Extract the (x, y) coordinate from the center of the cell holding the provided text.  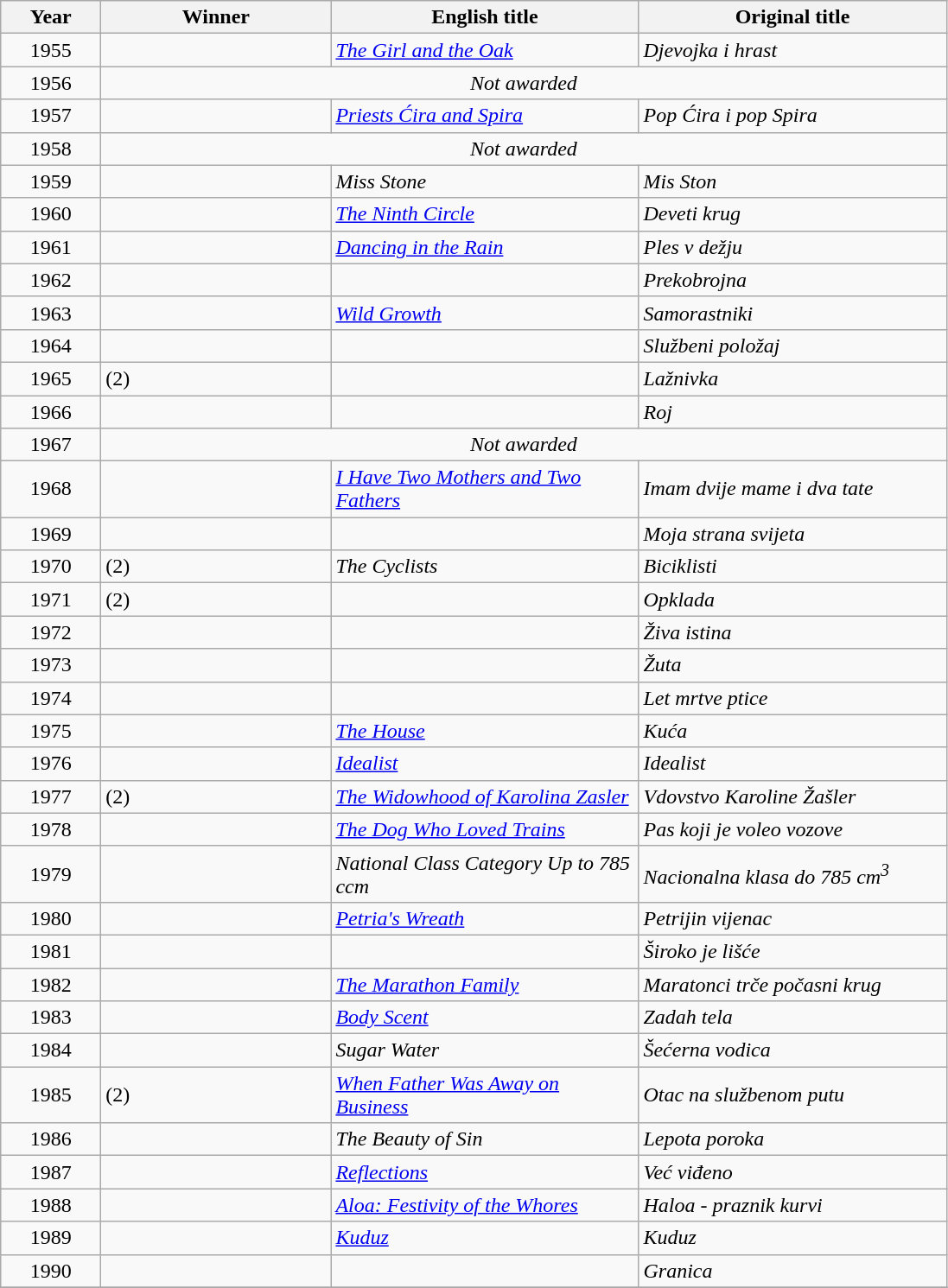
1972 (51, 632)
Body Scent (485, 1018)
1959 (51, 181)
1957 (51, 116)
Djevojka i hrast (792, 50)
Prekobrojna (792, 280)
I Have Two Mothers and Two Fathers (485, 489)
1970 (51, 567)
1978 (51, 829)
National Class Category Up to 785 ccm (485, 874)
1975 (51, 731)
The House (485, 731)
1971 (51, 600)
The Ninth Circle (485, 214)
English title (485, 17)
1967 (51, 445)
1964 (51, 346)
When Father Was Away on Business (485, 1095)
Žuta (792, 665)
1958 (51, 149)
1961 (51, 247)
Pas koji je voleo vozove (792, 829)
1989 (51, 1238)
1968 (51, 489)
Mis Ston (792, 181)
Otac na službenom putu (792, 1095)
Roj (792, 412)
The Widowhood of Karolina Zasler (485, 796)
1973 (51, 665)
Imam dvije mame i dva tate (792, 489)
Opklada (792, 600)
Živa istina (792, 632)
1986 (51, 1139)
Pop Ćira i pop Spira (792, 116)
Let mrtve ptice (792, 698)
1981 (51, 951)
1984 (51, 1050)
The Beauty of Sin (485, 1139)
1955 (51, 50)
1976 (51, 764)
1987 (51, 1172)
Wild Growth (485, 313)
Maratonci trče počasni krug (792, 984)
Reflections (485, 1172)
Moja strana svijeta (792, 534)
Sugar Water (485, 1050)
Široko je lišće (792, 951)
1974 (51, 698)
1980 (51, 918)
1983 (51, 1018)
Samorastniki (792, 313)
Aloa: Festivity of the Whores (485, 1205)
Miss Stone (485, 181)
1985 (51, 1095)
Petrijin vijenac (792, 918)
1979 (51, 874)
1988 (51, 1205)
Nacionalna klasa do 785 cm3 (792, 874)
Vdovstvo Karoline Žašler (792, 796)
1960 (51, 214)
Kuća (792, 731)
The Dog Who Loved Trains (485, 829)
Deveti krug (792, 214)
Lepota poroka (792, 1139)
1977 (51, 796)
Dancing in the Rain (485, 247)
1956 (51, 83)
1965 (51, 378)
Winner (216, 17)
Granica (792, 1271)
1982 (51, 984)
The Cyclists (485, 567)
Biciklisti (792, 567)
Year (51, 17)
Original title (792, 17)
1969 (51, 534)
Već viđeno (792, 1172)
Ples v dežju (792, 247)
Priests Ćira and Spira (485, 116)
1966 (51, 412)
Šećerna vodica (792, 1050)
The Girl and the Oak (485, 50)
Zadah tela (792, 1018)
Petria's Wreath (485, 918)
Službeni položaj (792, 346)
Haloa - praznik kurvi (792, 1205)
1963 (51, 313)
1990 (51, 1271)
The Marathon Family (485, 984)
1962 (51, 280)
Lažnivka (792, 378)
